Locate the cell with the specified text and output its (X, Y) center coordinate. 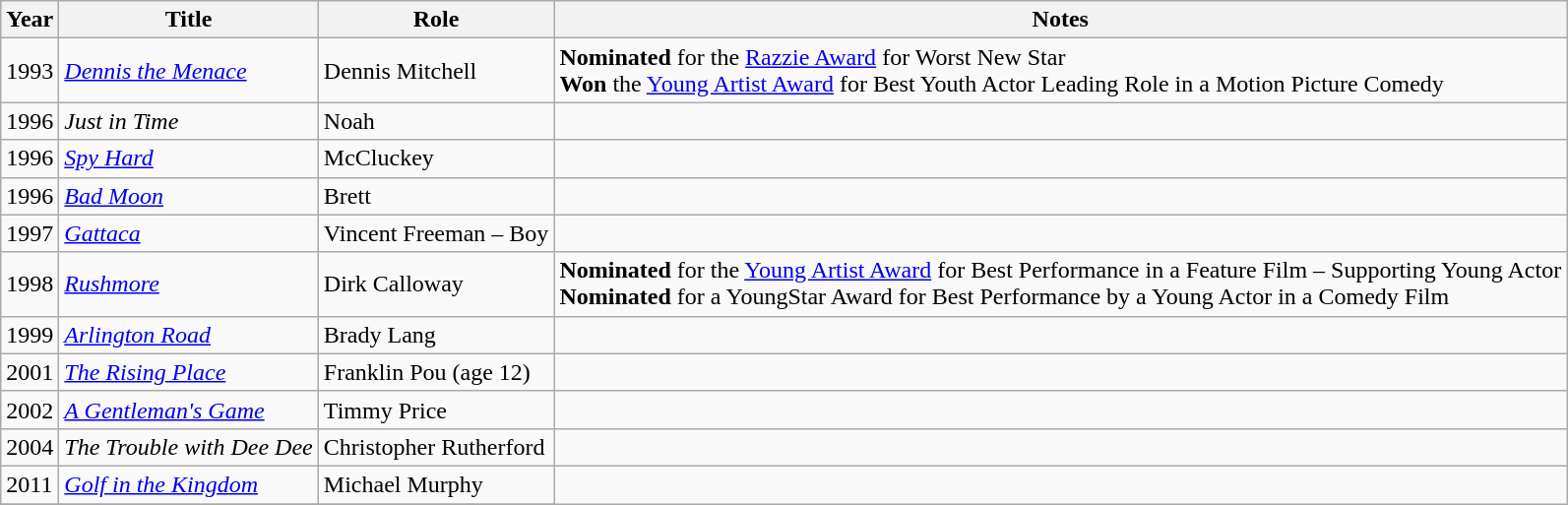
1998 (30, 284)
The Rising Place (189, 372)
A Gentleman's Game (189, 410)
1997 (30, 233)
Arlington Road (189, 335)
The Trouble with Dee Dee (189, 447)
Brett (436, 196)
2004 (30, 447)
Dennis Mitchell (436, 71)
2001 (30, 372)
Nominated for the Razzie Award for Worst New StarWon the Young Artist Award for Best Youth Actor Leading Role in a Motion Picture Comedy (1061, 71)
McCluckey (436, 158)
Role (436, 20)
Just in Time (189, 121)
Title (189, 20)
Michael Murphy (436, 484)
Spy Hard (189, 158)
Golf in the Kingdom (189, 484)
Dennis the Menace (189, 71)
Franklin Pou (age 12) (436, 372)
1999 (30, 335)
2011 (30, 484)
Year (30, 20)
Dirk Calloway (436, 284)
Rushmore (189, 284)
Vincent Freeman – Boy (436, 233)
Notes (1061, 20)
1993 (30, 71)
Brady Lang (436, 335)
Noah (436, 121)
2002 (30, 410)
Gattaca (189, 233)
Timmy Price (436, 410)
Bad Moon (189, 196)
Christopher Rutherford (436, 447)
